Provide the (x, y) coordinate of the cell's center where the given text is located.  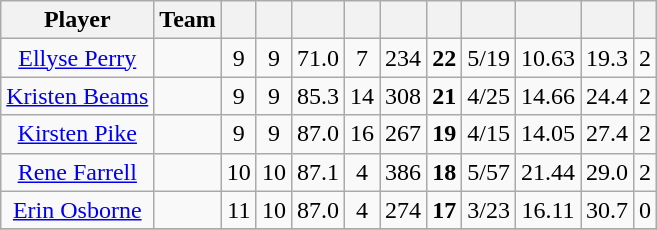
10.63 (548, 58)
14 (362, 96)
Kristen Beams (78, 96)
24.4 (606, 96)
87.1 (318, 172)
16.11 (548, 210)
0 (646, 210)
21.44 (548, 172)
14.66 (548, 96)
267 (404, 134)
386 (404, 172)
27.4 (606, 134)
Rene Farrell (78, 172)
308 (404, 96)
5/57 (489, 172)
Ellyse Perry (78, 58)
19 (444, 134)
Kirsten Pike (78, 134)
5/19 (489, 58)
Player (78, 20)
4/15 (489, 134)
17 (444, 210)
14.05 (548, 134)
29.0 (606, 172)
21 (444, 96)
274 (404, 210)
4/25 (489, 96)
3/23 (489, 210)
71.0 (318, 58)
16 (362, 134)
18 (444, 172)
234 (404, 58)
30.7 (606, 210)
85.3 (318, 96)
Erin Osborne (78, 210)
19.3 (606, 58)
22 (444, 58)
7 (362, 58)
11 (238, 210)
Team (188, 20)
